From the cell containing the given text, extract its center point as [x, y] coordinate. 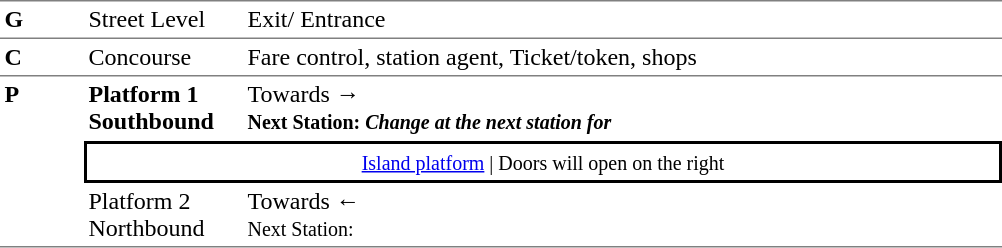
Street Level [164, 20]
C [42, 58]
G [42, 20]
Exit/ Entrance [622, 20]
Platform 2Northbound [164, 215]
Towards → Next Station: Change at the next station for [622, 108]
Platform 1Southbound [164, 108]
Island platform | Doors will open on the right [543, 162]
P [42, 162]
Concourse [164, 58]
Fare control, station agent, Ticket/token, shops [622, 58]
Towards ← Next Station: [622, 215]
